Return (x, y) of the center of cell containing provided text 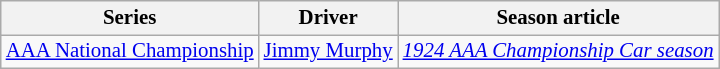
1924 AAA Championship Car season (558, 51)
Season article (558, 18)
Series (130, 18)
AAA National Championship (130, 51)
Jimmy Murphy (328, 51)
Driver (328, 18)
